From the cell containing the given text, extract its center point as [X, Y] coordinate. 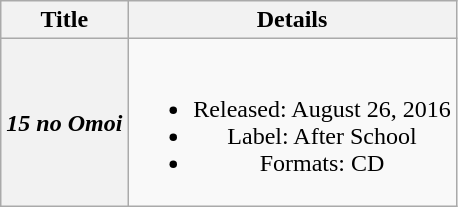
Released: August 26, 2016Label: After SchoolFormats: CD [292, 122]
15 no Omoi [64, 122]
Title [64, 20]
Details [292, 20]
